Determine the (x, y) coordinate at the center of the cell enclosing the given text.  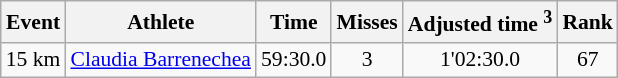
Event (34, 22)
Rank (588, 22)
1'02:30.0 (480, 60)
Claudia Barrenechea (160, 60)
15 km (34, 60)
Athlete (160, 22)
Adjusted time 3 (480, 22)
Misses (366, 22)
59:30.0 (294, 60)
Time (294, 22)
67 (588, 60)
3 (366, 60)
